Pinpoint the cell where the given text exists, returning its (x, y) midpoint coordinate. 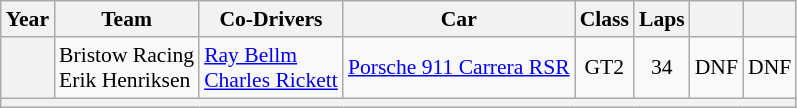
Porsche 911 Carrera RSR (459, 68)
GT2 (604, 68)
Bristow Racing Erik Henriksen (126, 68)
34 (662, 68)
Team (126, 19)
Co-Drivers (271, 19)
Car (459, 19)
Ray Bellm Charles Rickett (271, 68)
Year (28, 19)
Class (604, 19)
Laps (662, 19)
